Extract the (X, Y) coordinate from the center of the cell holding the provided text.  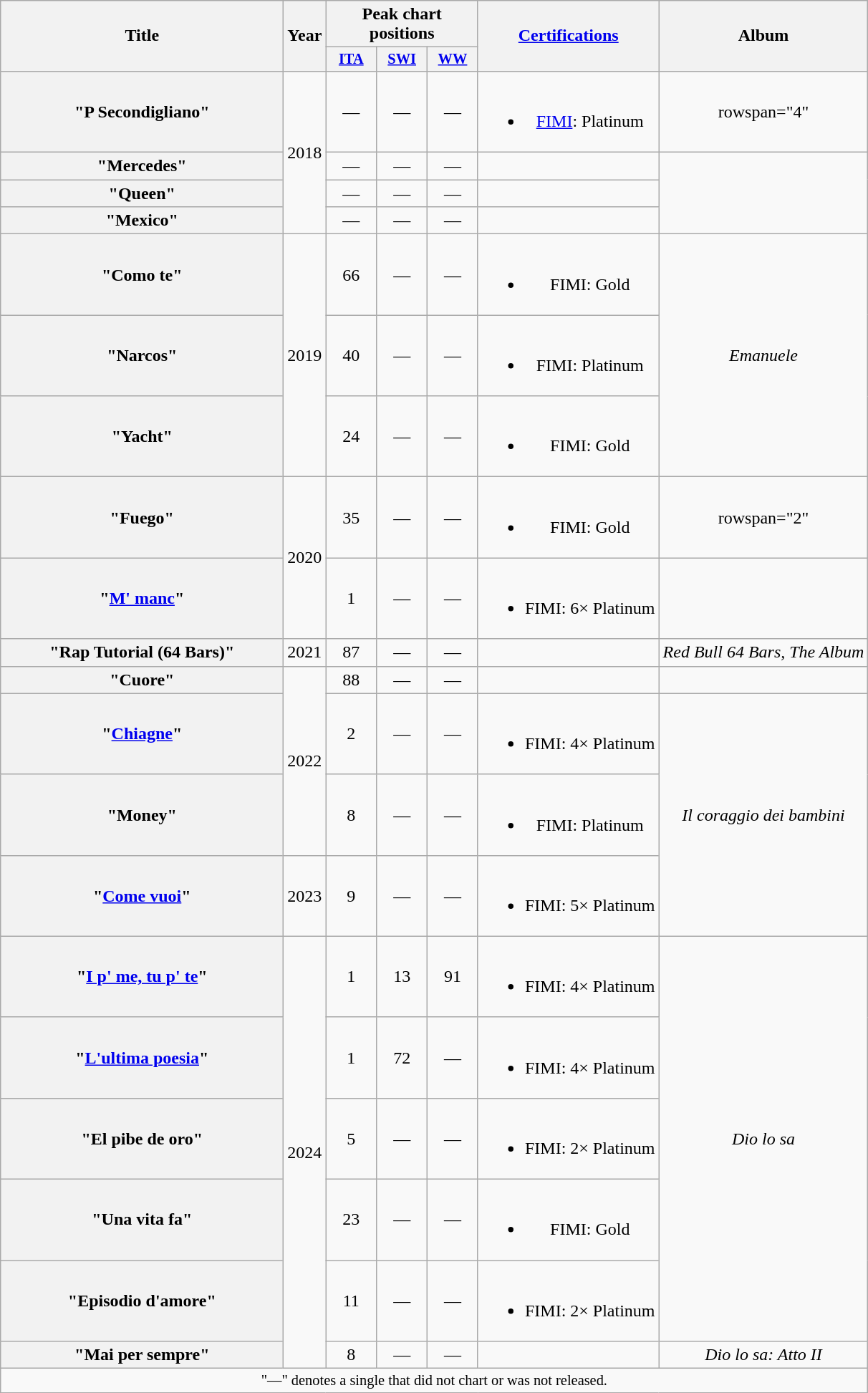
2 (351, 733)
23 (351, 1220)
"I p' me, tu p' te" (142, 977)
"Mexico" (142, 221)
"Fuego" (142, 517)
"Queen" (142, 193)
Dio lo sa: Atto II (763, 1355)
Il coraggio dei bambini (763, 815)
Red Bull 64 Bars, The Album (763, 652)
13 (402, 977)
rowspan="2" (763, 517)
"Rap Tutorial (64 Bars)" (142, 652)
2020 (305, 558)
24 (351, 437)
35 (351, 517)
Peak chart positions (402, 24)
"Episodio d'amore" (142, 1301)
2022 (305, 761)
"Una vita fa" (142, 1220)
"Mai per sempre" (142, 1355)
Year (305, 36)
"Chiagne" (142, 733)
"—" denotes a single that did not chart or was not released. (434, 1381)
WW (453, 59)
66 (351, 275)
2024 (305, 1152)
SWI (402, 59)
"El pibe de oro" (142, 1139)
rowspan="4" (763, 112)
2023 (305, 895)
"Money" (142, 815)
Certifications (569, 36)
"L'ultima poesia" (142, 1057)
"P Secondigliano" (142, 112)
91 (453, 977)
"Come vuoi" (142, 895)
Dio lo sa (763, 1139)
2019 (305, 355)
72 (402, 1057)
"Como te" (142, 275)
Title (142, 36)
9 (351, 895)
"Mercedes" (142, 166)
11 (351, 1301)
FIMI: 5× Platinum (569, 895)
"Narcos" (142, 355)
"Yacht" (142, 437)
FIMI: 6× Platinum (569, 599)
Emanuele (763, 355)
87 (351, 652)
ITA (351, 59)
"Cuore" (142, 680)
Album (763, 36)
"M' manc" (142, 599)
2021 (305, 652)
5 (351, 1139)
40 (351, 355)
2018 (305, 152)
88 (351, 680)
